Identify which cell holds the provided text, then report its [X, Y] central coordinate. 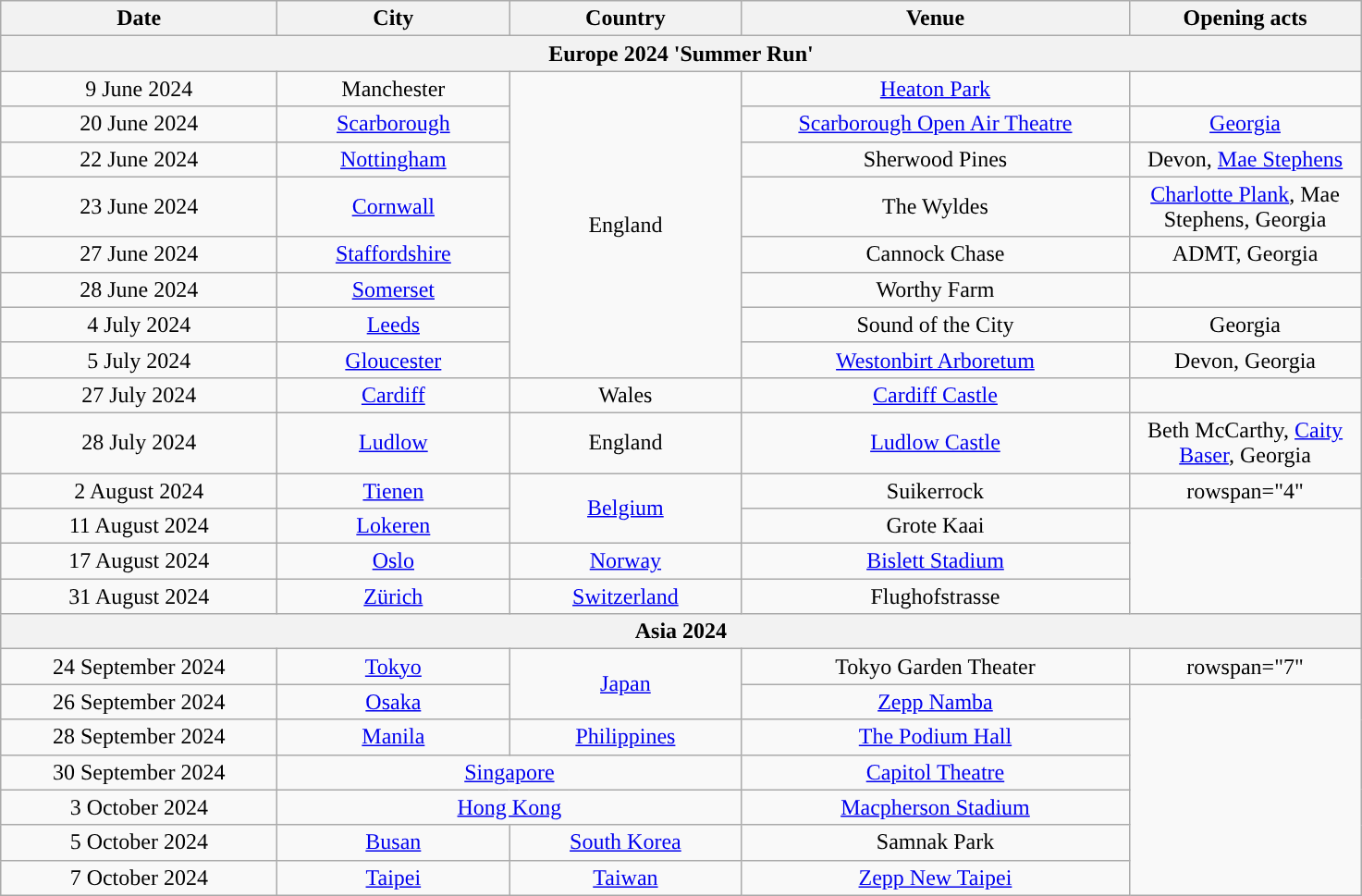
Staffordshire [394, 254]
22 June 2024 [139, 159]
Asia 2024 [681, 632]
Switzerland [625, 596]
30 September 2024 [139, 772]
Tokyo [394, 667]
11 August 2024 [139, 526]
3 October 2024 [139, 807]
Busan [394, 842]
20 June 2024 [139, 124]
Zepp Namba [936, 702]
4 July 2024 [139, 325]
rowspan="7" [1245, 667]
31 August 2024 [139, 596]
Capitol Theatre [936, 772]
Tokyo Garden Theater [936, 667]
28 July 2024 [139, 442]
Sound of the City [936, 325]
Belgium [625, 509]
Gloucester [394, 360]
Ludlow Castle [936, 442]
Macpherson Stadium [936, 807]
ADMT, Georgia [1245, 254]
Opening acts [1245, 18]
5 July 2024 [139, 360]
Taiwan [625, 878]
27 July 2024 [139, 395]
5 October 2024 [139, 842]
Westonbirt Arboretum [936, 360]
Samnak Park [936, 842]
rowspan="4" [1245, 491]
Zepp New Taipei [936, 878]
Somerset [394, 289]
Suikerrock [936, 491]
Manila [394, 737]
Devon, Mae Stephens [1245, 159]
Heaton Park [936, 89]
Ludlow [394, 442]
Beth McCarthy, Caity Baser, Georgia [1245, 442]
Venue [936, 18]
27 June 2024 [139, 254]
Leeds [394, 325]
Japan [625, 684]
23 June 2024 [139, 207]
Europe 2024 'Summer Run' [681, 54]
Manchester [394, 89]
Sherwood Pines [936, 159]
Devon, Georgia [1245, 360]
26 September 2024 [139, 702]
Singapore [509, 772]
Oslo [394, 561]
7 October 2024 [139, 878]
24 September 2024 [139, 667]
South Korea [625, 842]
Lokeren [394, 526]
Philippines [625, 737]
28 September 2024 [139, 737]
Country [625, 18]
28 June 2024 [139, 289]
Taipei [394, 878]
Cannock Chase [936, 254]
Flughofstrasse [936, 596]
Hong Kong [509, 807]
Bislett Stadium [936, 561]
Scarborough Open Air Theatre [936, 124]
Grote Kaai [936, 526]
Cardiff Castle [936, 395]
17 August 2024 [139, 561]
2 August 2024 [139, 491]
Norway [625, 561]
Tienen [394, 491]
Charlotte Plank, Mae Stephens, Georgia [1245, 207]
Worthy Farm [936, 289]
Zürich [394, 596]
Cornwall [394, 207]
The Podium Hall [936, 737]
Osaka [394, 702]
9 June 2024 [139, 89]
The Wyldes [936, 207]
Scarborough [394, 124]
Date [139, 18]
Wales [625, 395]
City [394, 18]
Nottingham [394, 159]
Cardiff [394, 395]
